Locate the cell with the specified text and output its (X, Y) center coordinate. 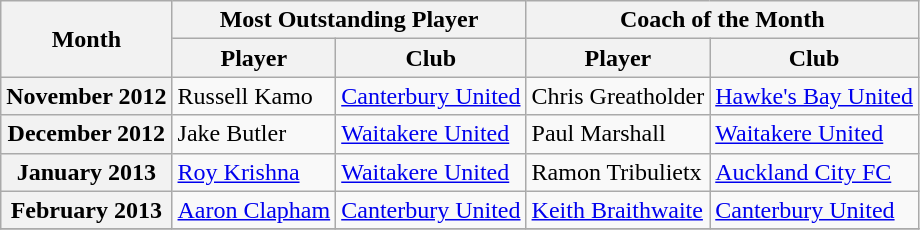
December 2012 (86, 134)
Coach of the Month (722, 20)
Keith Braithwaite (618, 210)
Jake Butler (254, 134)
Chris Greatholder (618, 96)
Auckland City FC (814, 172)
Month (86, 39)
Roy Krishna (254, 172)
Aaron Clapham (254, 210)
Paul Marshall (618, 134)
Russell Kamo (254, 96)
February 2013 (86, 210)
January 2013 (86, 172)
Ramon Tribulietx (618, 172)
Hawke's Bay United (814, 96)
November 2012 (86, 96)
Most Outstanding Player (349, 20)
